Provide the [x, y] coordinate of the cell's center where the given text is located.  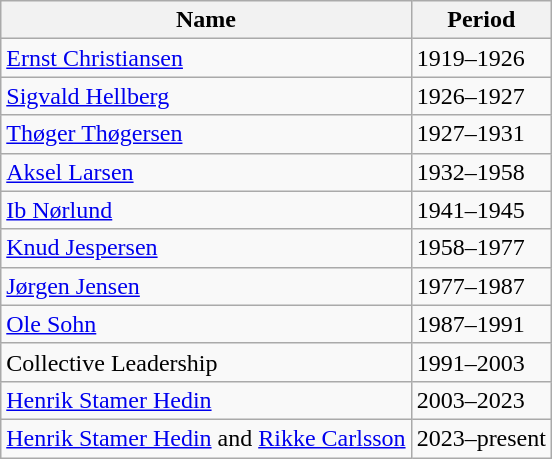
Ernst Christiansen [206, 58]
Ib Nørlund [206, 210]
1977–1987 [481, 286]
1932–1958 [481, 172]
1987–1991 [481, 324]
Henrik Stamer Hedin and Rikke Carlsson [206, 438]
Jørgen Jensen [206, 286]
1919–1926 [481, 58]
Sigvald Hellberg [206, 96]
1991–2003 [481, 362]
1941–1945 [481, 210]
2003–2023 [481, 400]
Ole Sohn [206, 324]
Henrik Stamer Hedin [206, 400]
Period [481, 20]
Name [206, 20]
1958–1977 [481, 248]
2023–present [481, 438]
Aksel Larsen [206, 172]
1926–1927 [481, 96]
Knud Jespersen [206, 248]
Thøger Thøgersen [206, 134]
Collective Leadership [206, 362]
1927–1931 [481, 134]
